Locate the cell with the specified text and output its (x, y) center coordinate. 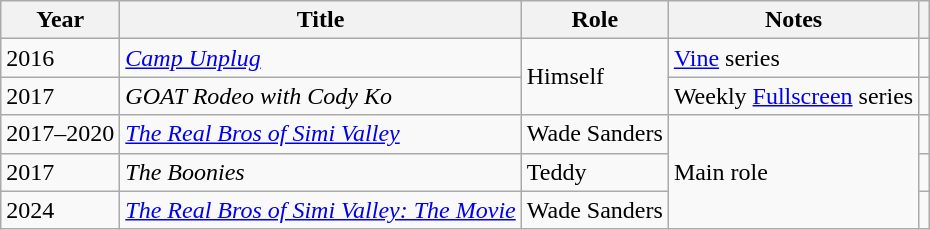
Title (320, 20)
Weekly Fullscreen series (793, 96)
Role (594, 20)
GOAT Rodeo with Cody Ko (320, 96)
2016 (60, 58)
2017–2020 (60, 134)
The Real Bros of Simi Valley: The Movie (320, 210)
Camp Unplug (320, 58)
2024 (60, 210)
The Boonies (320, 172)
Vine series (793, 58)
The Real Bros of Simi Valley (320, 134)
Main role (793, 172)
Teddy (594, 172)
Himself (594, 77)
Year (60, 20)
Notes (793, 20)
